Pinpoint the cell where the given text exists, returning its [X, Y] midpoint coordinate. 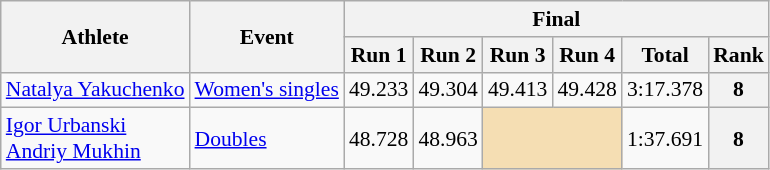
49.413 [518, 90]
Women's singles [267, 90]
Athlete [96, 36]
Doubles [267, 138]
3:17.378 [665, 90]
Run 3 [518, 55]
1:37.691 [665, 138]
Run 4 [586, 55]
Run 2 [448, 55]
Rank [738, 55]
48.728 [378, 138]
Natalya Yakuchenko [96, 90]
Event [267, 36]
Final [556, 19]
49.233 [378, 90]
48.963 [448, 138]
49.428 [586, 90]
Total [665, 55]
49.304 [448, 90]
Igor UrbanskiAndriy Mukhin [96, 138]
Run 1 [378, 55]
